Capture the cell that displays the provided text and extract its (X, Y) central coordinate. 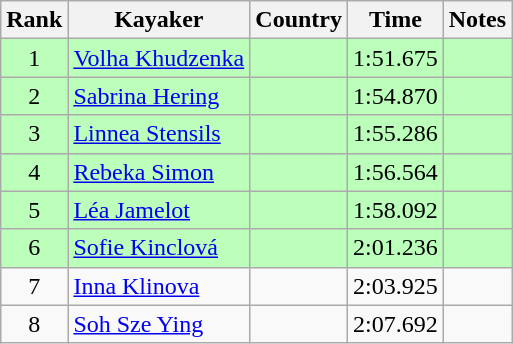
Rank (34, 20)
Time (396, 20)
Rebeka Simon (159, 172)
2:07.692 (396, 324)
4 (34, 172)
2:03.925 (396, 286)
3 (34, 134)
Kayaker (159, 20)
1:54.870 (396, 96)
Léa Jamelot (159, 210)
Soh Sze Ying (159, 324)
7 (34, 286)
Country (299, 20)
8 (34, 324)
Volha Khudzenka (159, 58)
2 (34, 96)
1:56.564 (396, 172)
6 (34, 248)
Notes (477, 20)
2:01.236 (396, 248)
1 (34, 58)
1:58.092 (396, 210)
Inna Klinova (159, 286)
Sabrina Hering (159, 96)
5 (34, 210)
1:55.286 (396, 134)
Sofie Kinclová (159, 248)
1:51.675 (396, 58)
Linnea Stensils (159, 134)
